Return the [X, Y] coordinate for the center point of the cell that contains the specified text.  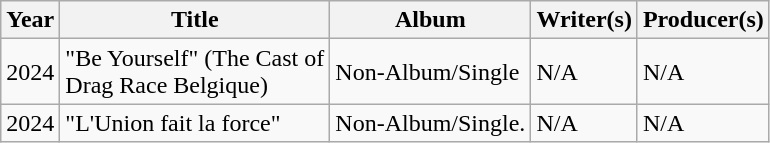
Album [430, 20]
Non-Album/Single [430, 72]
Writer(s) [584, 20]
Non-Album/Single. [430, 123]
Year [30, 20]
"L'Union fait la force" [195, 123]
Title [195, 20]
Producer(s) [703, 20]
"Be Yourself" (The Cast ofDrag Race Belgique) [195, 72]
